Extract the (x, y) coordinate from the center of the cell holding the provided text.  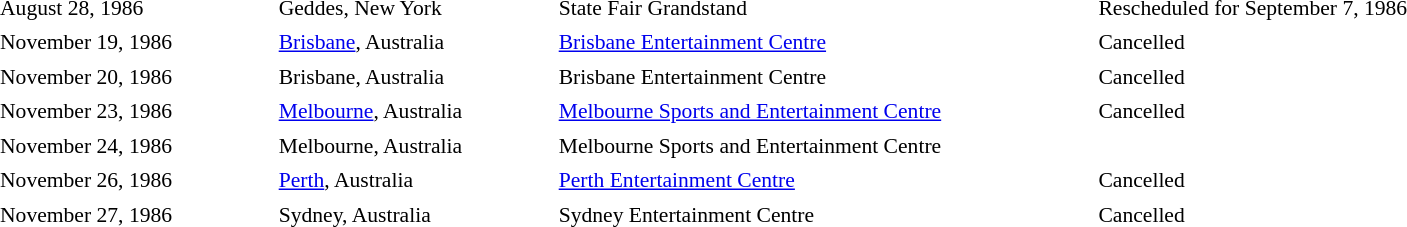
Perth, Australia (414, 180)
Perth Entertainment Centre (824, 180)
